Locate the cell with the specified text and output its (x, y) center coordinate. 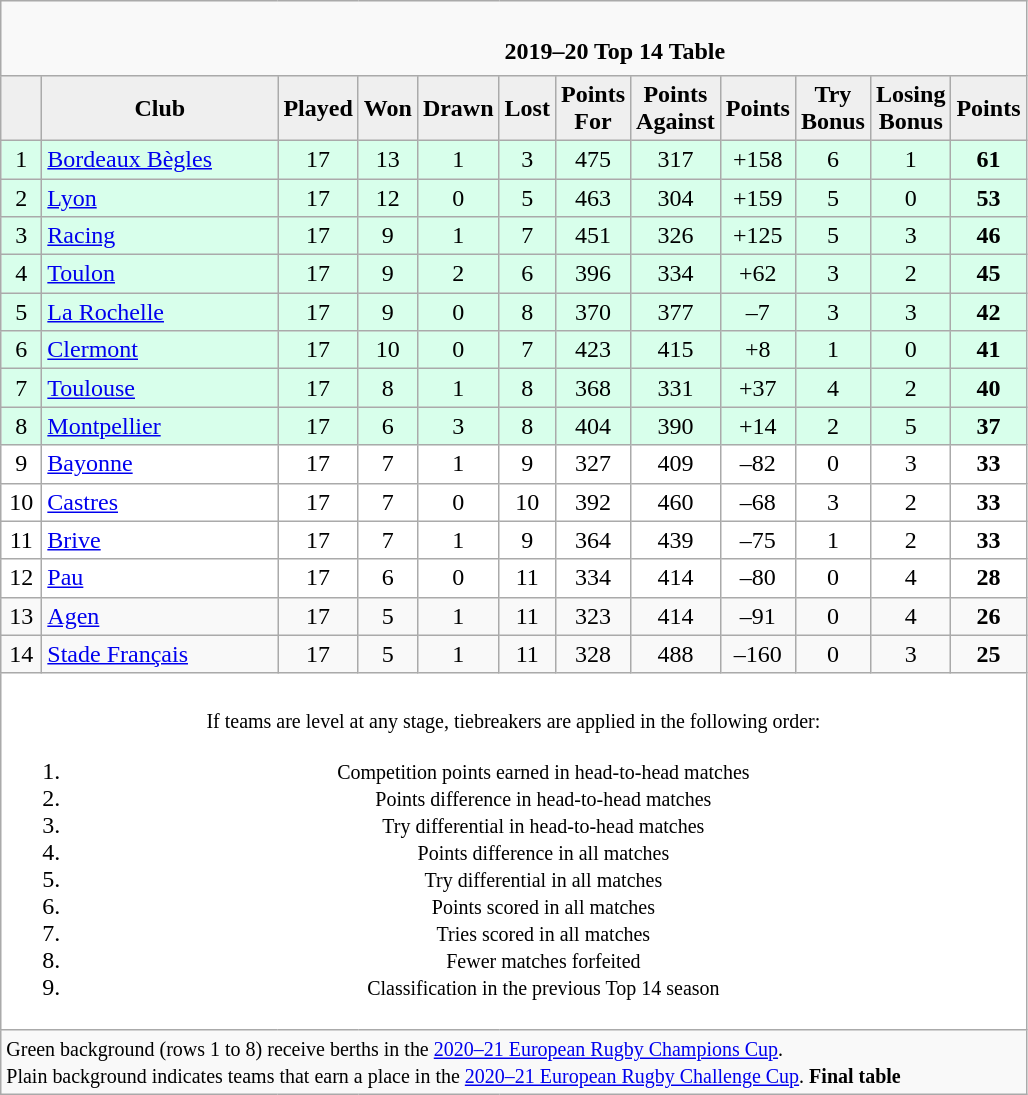
404 (592, 426)
Points Against (676, 108)
Bordeaux Bègles (160, 159)
423 (592, 350)
–91 (758, 616)
Lyon (160, 197)
+14 (758, 426)
368 (592, 388)
331 (676, 388)
326 (676, 236)
La Rochelle (160, 312)
25 (988, 654)
37 (988, 426)
Bayonne (160, 464)
Brive (160, 540)
+159 (758, 197)
364 (592, 540)
460 (676, 502)
327 (592, 464)
41 (988, 350)
370 (592, 312)
42 (988, 312)
–82 (758, 464)
–68 (758, 502)
463 (592, 197)
323 (592, 616)
439 (676, 540)
–160 (758, 654)
Toulon (160, 274)
+8 (758, 350)
–80 (758, 578)
304 (676, 197)
Played (318, 108)
396 (592, 274)
Racing (160, 236)
46 (988, 236)
+125 (758, 236)
28 (988, 578)
45 (988, 274)
+37 (758, 388)
Clermont (160, 350)
Lost (527, 108)
14 (22, 654)
Try Bonus (832, 108)
475 (592, 159)
Castres (160, 502)
Points For (592, 108)
390 (676, 426)
61 (988, 159)
26 (988, 616)
328 (592, 654)
–7 (758, 312)
317 (676, 159)
Losing Bonus (910, 108)
415 (676, 350)
Pau (160, 578)
Stade Français (160, 654)
Drawn (458, 108)
40 (988, 388)
+62 (758, 274)
409 (676, 464)
Won (388, 108)
377 (676, 312)
451 (592, 236)
Agen (160, 616)
Montpellier (160, 426)
392 (592, 502)
53 (988, 197)
488 (676, 654)
Club (160, 108)
–75 (758, 540)
Toulouse (160, 388)
+158 (758, 159)
